Capture the cell that displays the provided text and extract its (X, Y) central coordinate. 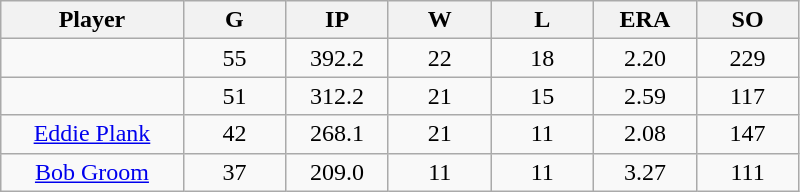
51 (234, 96)
55 (234, 58)
G (234, 20)
2.08 (646, 134)
42 (234, 134)
18 (542, 58)
W (440, 20)
229 (748, 58)
268.1 (338, 134)
Player (92, 20)
IP (338, 20)
SO (748, 20)
111 (748, 172)
392.2 (338, 58)
L (542, 20)
147 (748, 134)
117 (748, 96)
3.27 (646, 172)
37 (234, 172)
15 (542, 96)
209.0 (338, 172)
Bob Groom (92, 172)
2.59 (646, 96)
312.2 (338, 96)
Eddie Plank (92, 134)
ERA (646, 20)
22 (440, 58)
2.20 (646, 58)
